Provide the [x, y] coordinate of the cell's center where the given text is located.  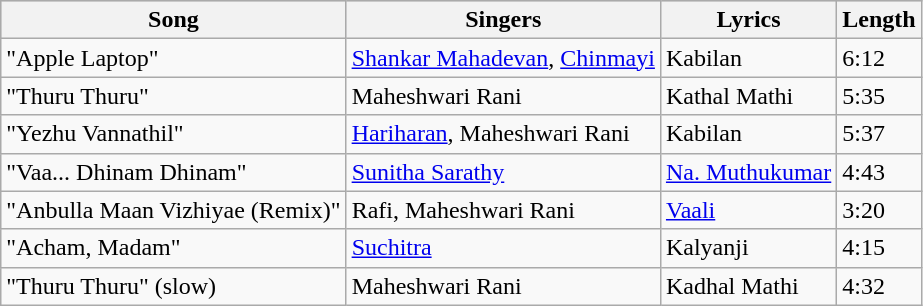
5:37 [879, 134]
4:15 [879, 248]
Hariharan, Maheshwari Rani [503, 134]
"Anbulla Maan Vizhiyae (Remix)" [174, 210]
"Acham, Madam" [174, 248]
Singers [503, 20]
"Thuru Thuru" (slow) [174, 286]
3:20 [879, 210]
Kadhal Mathi [748, 286]
Sunitha Sarathy [503, 172]
Rafi, Maheshwari Rani [503, 210]
"Vaa... Dhinam Dhinam" [174, 172]
"Yezhu Vannathil" [174, 134]
Lyrics [748, 20]
Suchitra [503, 248]
"Thuru Thuru" [174, 96]
Length [879, 20]
Na. Muthukumar [748, 172]
4:32 [879, 286]
Vaali [748, 210]
6:12 [879, 58]
Shankar Mahadevan, Chinmayi [503, 58]
4:43 [879, 172]
"Apple Laptop" [174, 58]
5:35 [879, 96]
Song [174, 20]
Kalyanji [748, 248]
Kathal Mathi [748, 96]
